Pinpoint the cell where the given text exists, returning its [X, Y] midpoint coordinate. 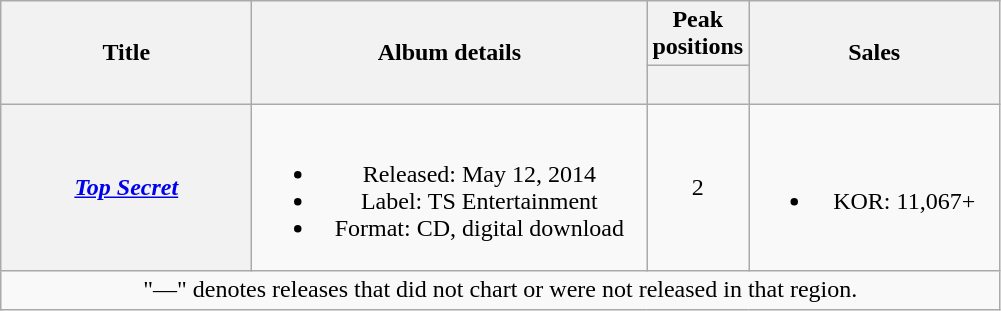
Title [126, 52]
2 [698, 188]
Sales [874, 52]
Peakpositions [698, 34]
KOR: 11,067+ [874, 188]
Top Secret [126, 188]
Released: May 12, 2014Label: TS EntertainmentFormat: CD, digital download [450, 188]
"—" denotes releases that did not chart or were not released in that region. [500, 290]
Album details [450, 52]
